Find where the given text appears and provide that cell's center as (x, y) coordinate. 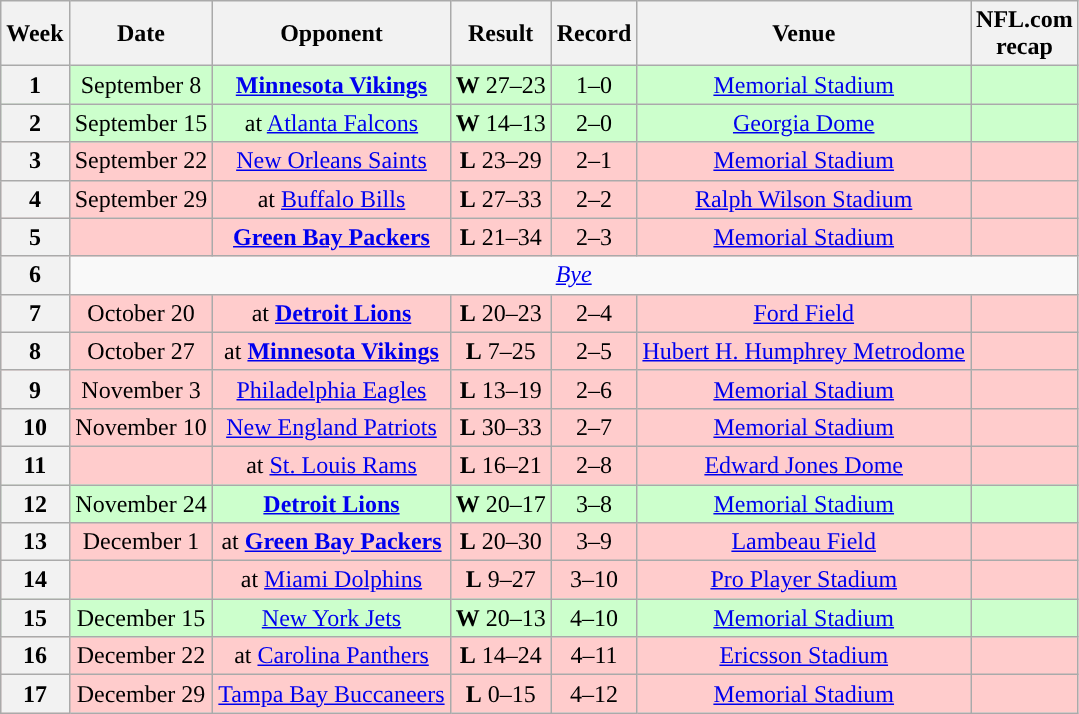
September 15 (141, 123)
2–3 (594, 237)
September 8 (141, 85)
L 16–21 (500, 465)
L 7–25 (500, 351)
2–8 (594, 465)
L 0–15 (500, 694)
9 (35, 389)
L 14–24 (500, 656)
December 29 (141, 694)
Venue (804, 34)
2–0 (594, 123)
1 (35, 85)
L 21–34 (500, 237)
15 (35, 618)
Pro Player Stadium (804, 580)
4–12 (594, 694)
September 22 (141, 161)
December 22 (141, 656)
Minnesota Vikings (332, 85)
at St. Louis Rams (332, 465)
September 29 (141, 199)
5 (35, 237)
8 (35, 351)
NFL.comrecap (1025, 34)
New Orleans Saints (332, 161)
7 (35, 313)
3–8 (594, 503)
November 10 (141, 427)
December 15 (141, 618)
Ford Field (804, 313)
W 20–17 (500, 503)
Detroit Lions (332, 503)
Green Bay Packers (332, 237)
Ralph Wilson Stadium (804, 199)
4–10 (594, 618)
November 24 (141, 503)
Date (141, 34)
L 30–33 (500, 427)
Result (500, 34)
New England Patriots (332, 427)
Bye (574, 275)
10 (35, 427)
1–0 (594, 85)
October 20 (141, 313)
December 1 (141, 542)
2 (35, 123)
at Miami Dolphins (332, 580)
October 27 (141, 351)
L 13–19 (500, 389)
Georgia Dome (804, 123)
12 (35, 503)
16 (35, 656)
Record (594, 34)
at Detroit Lions (332, 313)
Ericsson Stadium (804, 656)
November 3 (141, 389)
L 27–33 (500, 199)
W 27–23 (500, 85)
2–5 (594, 351)
2–6 (594, 389)
L 23–29 (500, 161)
14 (35, 580)
W 14–13 (500, 123)
3 (35, 161)
Hubert H. Humphrey Metrodome (804, 351)
at Carolina Panthers (332, 656)
at Green Bay Packers (332, 542)
3–10 (594, 580)
W 20–13 (500, 618)
L 9–27 (500, 580)
Week (35, 34)
2–1 (594, 161)
Philadelphia Eagles (332, 389)
2–7 (594, 427)
3–9 (594, 542)
New York Jets (332, 618)
13 (35, 542)
Tampa Bay Buccaneers (332, 694)
Opponent (332, 34)
Lambeau Field (804, 542)
L 20–30 (500, 542)
Edward Jones Dome (804, 465)
17 (35, 694)
2–4 (594, 313)
6 (35, 275)
L 20–23 (500, 313)
11 (35, 465)
at Buffalo Bills (332, 199)
at Minnesota Vikings (332, 351)
2–2 (594, 199)
4–11 (594, 656)
4 (35, 199)
at Atlanta Falcons (332, 123)
